Determine the (X, Y) coordinate at the center of the cell enclosing the given text.  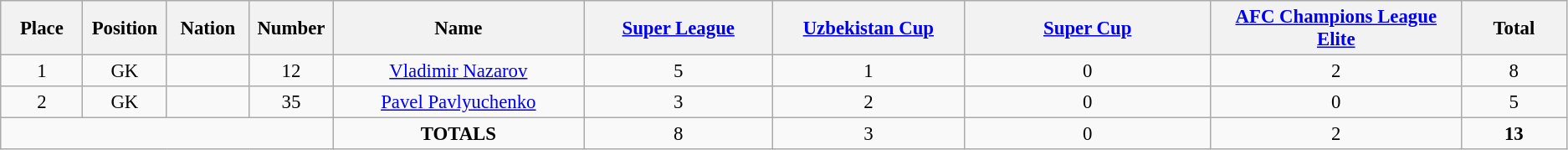
13 (1514, 134)
Super League (679, 28)
TOTALS (459, 134)
Number (291, 28)
AFC Champions League Elite (1335, 28)
Position (125, 28)
35 (291, 102)
12 (291, 71)
Place (42, 28)
Name (459, 28)
Super Cup (1088, 28)
Uzbekistan Cup (869, 28)
Pavel Pavlyuchenko (459, 102)
Nation (208, 28)
Total (1514, 28)
Vladimir Nazarov (459, 71)
